Return the (x, y) coordinate for the center point of the cell that contains the specified text.  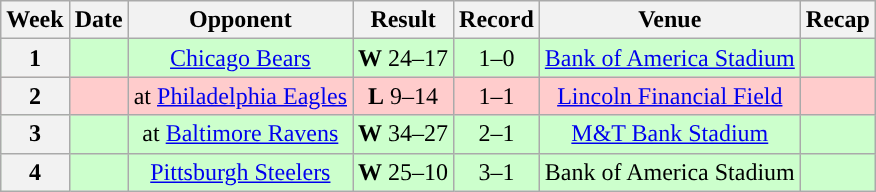
Recap (838, 20)
L 9–14 (404, 96)
3 (35, 134)
W 24–17 (404, 58)
Date (98, 20)
3–1 (497, 172)
W 34–27 (404, 134)
1–1 (497, 96)
Lincoln Financial Field (670, 96)
2 (35, 96)
at Philadelphia Eagles (240, 96)
2–1 (497, 134)
Chicago Bears (240, 58)
1–0 (497, 58)
Record (497, 20)
Week (35, 20)
Pittsburgh Steelers (240, 172)
M&T Bank Stadium (670, 134)
W 25–10 (404, 172)
Opponent (240, 20)
1 (35, 58)
Result (404, 20)
at Baltimore Ravens (240, 134)
Venue (670, 20)
4 (35, 172)
